Return [x, y] of the center of cell containing provided text 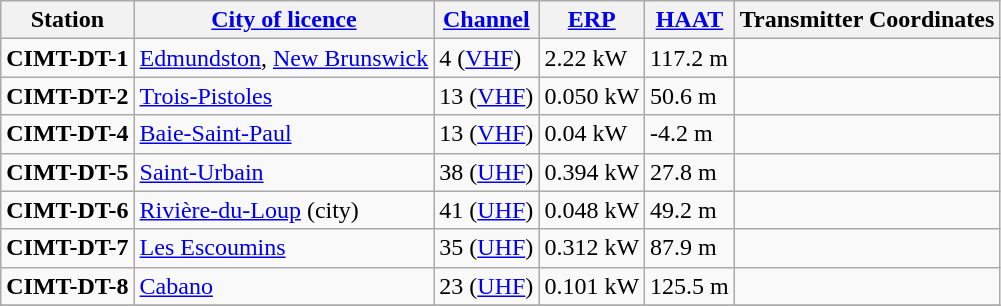
0.101 kW [592, 286]
Trois-Pistoles [284, 96]
Station [68, 20]
ERP [592, 20]
38 (UHF) [486, 172]
49.2 m [690, 210]
Baie-Saint-Paul [284, 134]
23 (UHF) [486, 286]
Edmundston, New Brunswick [284, 58]
Rivière-du-Loup (city) [284, 210]
0.04 kW [592, 134]
4 (VHF) [486, 58]
Transmitter Coordinates [866, 20]
City of licence [284, 20]
0.312 kW [592, 248]
2.22 kW [592, 58]
CIMT-DT-7 [68, 248]
CIMT-DT-5 [68, 172]
0.394 kW [592, 172]
CIMT-DT-2 [68, 96]
0.050 kW [592, 96]
0.048 kW [592, 210]
Les Escoumins [284, 248]
Cabano [284, 286]
CIMT-DT-1 [68, 58]
27.8 m [690, 172]
Saint-Urbain [284, 172]
CIMT-DT-8 [68, 286]
87.9 m [690, 248]
Channel [486, 20]
CIMT-DT-6 [68, 210]
HAAT [690, 20]
CIMT-DT-4 [68, 134]
35 (UHF) [486, 248]
41 (UHF) [486, 210]
125.5 m [690, 286]
50.6 m [690, 96]
-4.2 m [690, 134]
117.2 m [690, 58]
